Provide the [X, Y] coordinate of the cell's center where the given text is located.  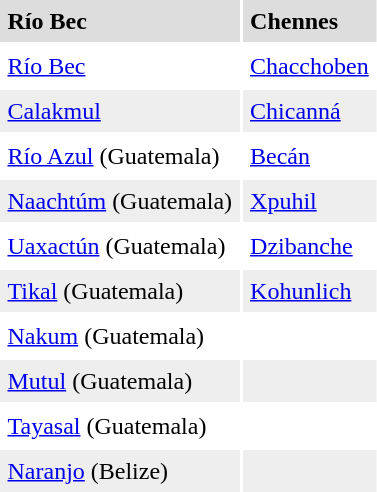
Chennes [310, 21]
Uaxactún (Guatemala) [120, 246]
Tikal (Guatemala) [120, 291]
Becán [310, 156]
Dzibanche [310, 246]
Río Azul (Guatemala) [120, 156]
Calakmul [120, 111]
Naachtúm (Guatemala) [120, 201]
Mutul (Guatemala) [120, 381]
Xpuhil [310, 201]
Nakum (Guatemala) [120, 336]
Kohunlich [310, 291]
Tayasal (Guatemala) [120, 426]
Chicanná [310, 111]
Naranjo (Belize) [120, 471]
Chacchoben [310, 66]
